For the text-containing cell, return its midpoint in (x, y) coordinate format. 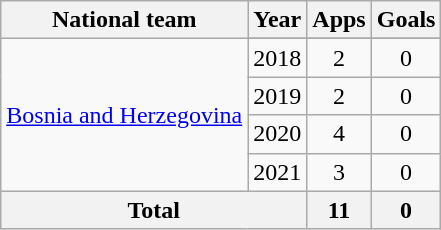
Apps (339, 20)
National team (124, 20)
2021 (278, 172)
Year (278, 20)
4 (339, 134)
Bosnia and Herzegovina (124, 115)
2020 (278, 134)
Total (154, 210)
2019 (278, 96)
3 (339, 172)
2018 (278, 58)
11 (339, 210)
Goals (406, 20)
